Find where the given text appears and provide that cell's center as [X, Y] coordinate. 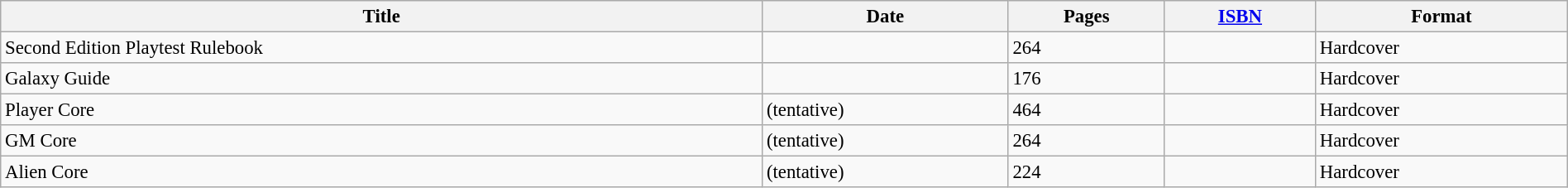
464 [1087, 110]
224 [1087, 172]
Format [1441, 17]
ISBN [1240, 17]
GM Core [382, 141]
Title [382, 17]
Alien Core [382, 172]
Galaxy Guide [382, 79]
Second Edition Playtest Rulebook [382, 48]
Player Core [382, 110]
Date [885, 17]
Pages [1087, 17]
176 [1087, 79]
